From the cell containing the given text, extract its center point as (X, Y) coordinate. 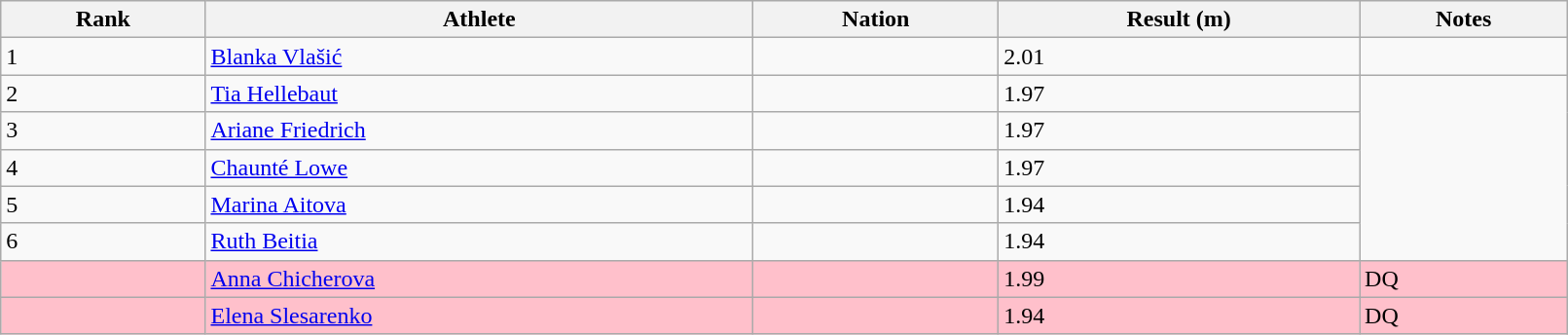
2.01 (1180, 56)
Blanka Vlašić (479, 56)
3 (103, 130)
Elena Slesarenko (479, 316)
Result (m) (1180, 19)
Notes (1464, 19)
4 (103, 167)
Rank (103, 19)
Anna Chicherova (479, 279)
Ariane Friedrich (479, 130)
Ruth Beitia (479, 242)
Tia Hellebaut (479, 93)
5 (103, 205)
6 (103, 242)
Marina Aitova (479, 205)
Nation (876, 19)
Chaunté Lowe (479, 167)
1.99 (1180, 279)
2 (103, 93)
Athlete (479, 19)
1 (103, 56)
